For the text-containing cell, return its midpoint in [X, Y] coordinate format. 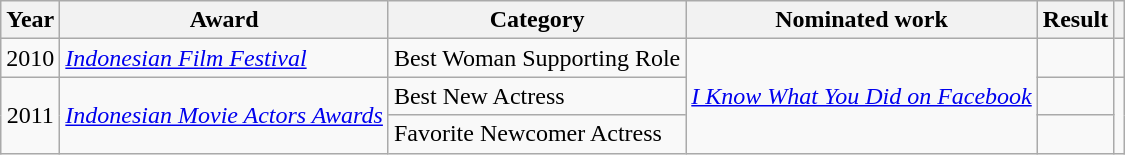
Best Woman Supporting Role [536, 58]
Best New Actress [536, 96]
Award [224, 20]
I Know What You Did on Facebook [862, 96]
Category [536, 20]
Year [30, 20]
Indonesian Film Festival [224, 58]
Result [1075, 20]
Indonesian Movie Actors Awards [224, 115]
Nominated work [862, 20]
Favorite Newcomer Actress [536, 134]
2011 [30, 115]
2010 [30, 58]
